Return (X, Y) of the center of cell containing provided text 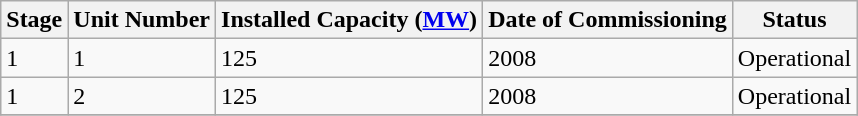
Status (794, 20)
Unit Number (142, 20)
Stage (34, 20)
Date of Commissioning (608, 20)
2 (142, 96)
Installed Capacity (MW) (350, 20)
